Detect which cell encompasses the target text, then output its [X, Y] center coordinate. 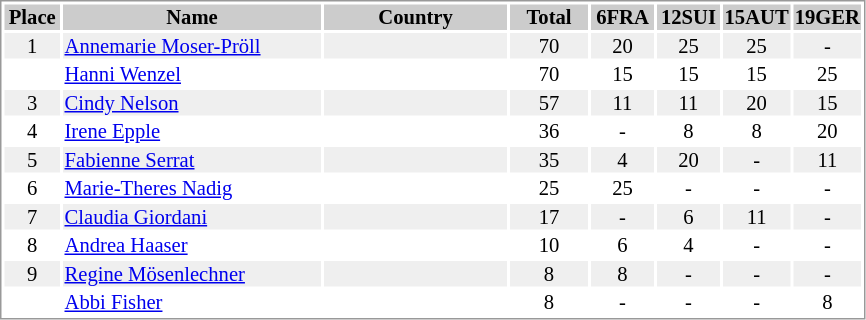
Country [416, 17]
57 [549, 103]
17 [549, 217]
6FRA [622, 17]
36 [549, 131]
Marie-Theres Nadig [192, 189]
1 [32, 46]
19GER [827, 17]
5 [32, 160]
Total [549, 17]
7 [32, 217]
15AUT [756, 17]
Name [192, 17]
Andrea Haaser [192, 245]
9 [32, 274]
Claudia Giordani [192, 217]
10 [549, 245]
Annemarie Moser-Pröll [192, 46]
Cindy Nelson [192, 103]
35 [549, 160]
3 [32, 103]
Irene Epple [192, 131]
12SUI [688, 17]
Regine Mösenlechner [192, 274]
Fabienne Serrat [192, 160]
Abbi Fisher [192, 303]
Hanni Wenzel [192, 75]
Place [32, 17]
